Capture the cell that displays the provided text and extract its (x, y) central coordinate. 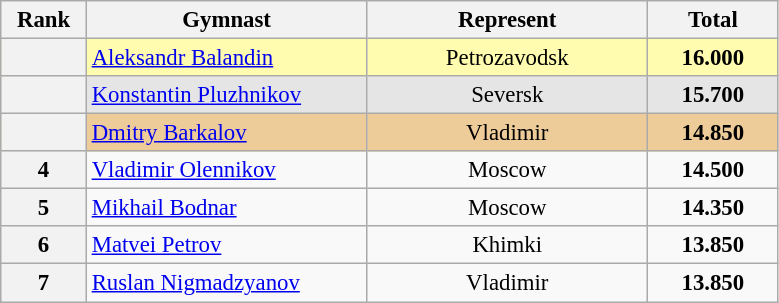
16.000 (714, 58)
6 (44, 245)
Seversk (508, 95)
Konstantin Pluzhnikov (226, 95)
15.700 (714, 95)
Dmitry Barkalov (226, 133)
Petrozavodsk (508, 58)
14.350 (714, 208)
14.850 (714, 133)
Total (714, 20)
Khimki (508, 245)
14.500 (714, 170)
5 (44, 208)
Rank (44, 20)
Ruslan Nigmadzyanov (226, 283)
4 (44, 170)
Represent (508, 20)
7 (44, 283)
Vladimir Olennikov (226, 170)
Matvei Petrov (226, 245)
Mikhail Bodnar (226, 208)
Gymnast (226, 20)
Aleksandr Balandin (226, 58)
